Search for the cell housing the specified text and yield its (X, Y) center coordinate. 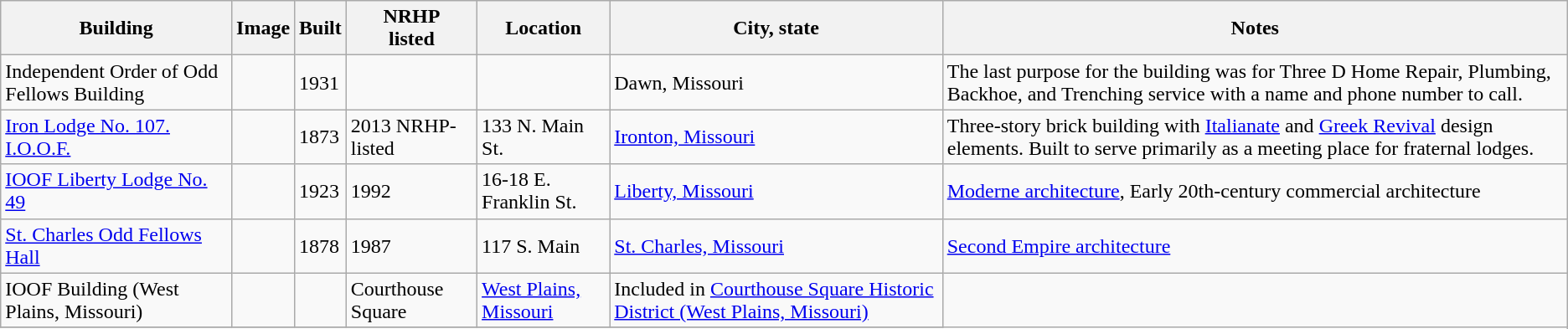
Included in Courthouse Square Historic District (West Plains, Missouri) (776, 300)
IOOF Building (West Plains, Missouri) (116, 300)
Image (263, 28)
Building (116, 28)
Moderne architecture, Early 20th-century commercial architecture (1255, 191)
Dawn, Missouri (776, 82)
Notes (1255, 28)
Iron Lodge No. 107. I.O.O.F. (116, 137)
1923 (321, 191)
St. Charles Odd Fellows Hall (116, 246)
City, state (776, 28)
Independent Order of Odd Fellows Building (116, 82)
1878 (321, 246)
Ironton, Missouri (776, 137)
133 N. Main St. (544, 137)
Three-story brick building with Italianate and Greek Revival design elements. Built to serve primarily as a meeting place for fraternal lodges. (1255, 137)
St. Charles, Missouri (776, 246)
Built (321, 28)
1873 (321, 137)
Location (544, 28)
IOOF Liberty Lodge No. 49 (116, 191)
Liberty, Missouri (776, 191)
1992 (411, 191)
1931 (321, 82)
16-18 E. Franklin St. (544, 191)
Second Empire architecture (1255, 246)
NRHPlisted (411, 28)
1987 (411, 246)
117 S. Main (544, 246)
2013 NRHP-listed (411, 137)
West Plains, Missouri (544, 300)
Courthouse Square (411, 300)
The last purpose for the building was for Three D Home Repair, Plumbing, Backhoe, and Trenching service with a name and phone number to call. (1255, 82)
